Scan for the cell matching the given text and deliver its (X, Y) coordinate at center. 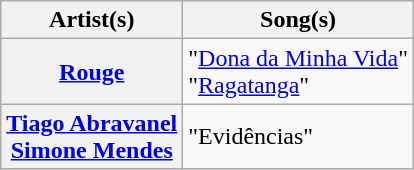
"Evidências" (298, 136)
Song(s) (298, 20)
Rouge (92, 72)
Artist(s) (92, 20)
Tiago AbravanelSimone Mendes (92, 136)
"Dona da Minha Vida""Ragatanga" (298, 72)
